Find where the given text appears and provide that cell's center as (x, y) coordinate. 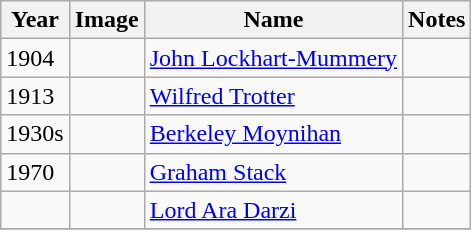
Notes (437, 20)
1904 (35, 58)
1930s (35, 134)
Wilfred Trotter (273, 96)
Year (35, 20)
Graham Stack (273, 172)
1913 (35, 96)
Lord Ara Darzi (273, 210)
Image (106, 20)
John Lockhart-Mummery (273, 58)
Name (273, 20)
1970 (35, 172)
Berkeley Moynihan (273, 134)
